Scan for the cell matching the given text and deliver its (X, Y) coordinate at center. 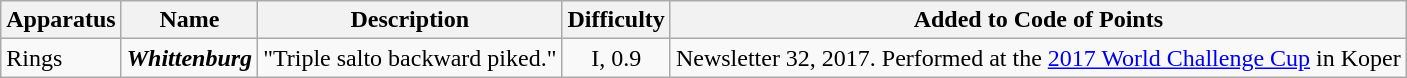
Difficulty (616, 20)
Newsletter 32, 2017. Performed at the 2017 World Challenge Cup in Koper (1038, 58)
I, 0.9 (616, 58)
Whittenburg (189, 58)
Description (410, 20)
Added to Code of Points (1038, 20)
"Triple salto backward piked." (410, 58)
Apparatus (61, 20)
Name (189, 20)
Rings (61, 58)
